Locate the cell with the specified text and output its (X, Y) center coordinate. 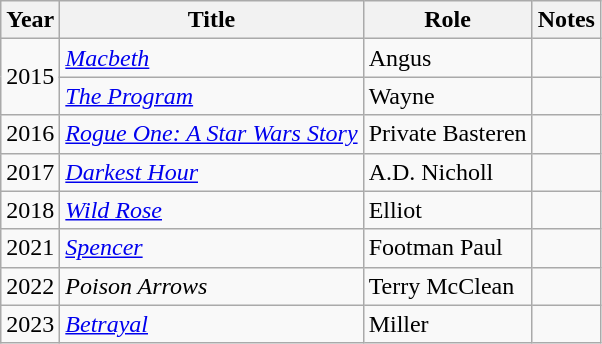
2021 (30, 248)
Darkest Hour (212, 172)
Rogue One: A Star Wars Story (212, 134)
Wayne (448, 96)
Terry McClean (448, 286)
2017 (30, 172)
Year (30, 20)
Footman Paul (448, 248)
Role (448, 20)
Spencer (212, 248)
2023 (30, 324)
Notes (566, 20)
Poison Arrows (212, 286)
Private Basteren (448, 134)
2015 (30, 77)
2022 (30, 286)
A.D. Nicholl (448, 172)
Miller (448, 324)
Macbeth (212, 58)
Title (212, 20)
Elliot (448, 210)
2018 (30, 210)
The Program (212, 96)
Angus (448, 58)
Betrayal (212, 324)
2016 (30, 134)
Wild Rose (212, 210)
